Output the (X, Y) coordinate of the center of the cell containing the given text.  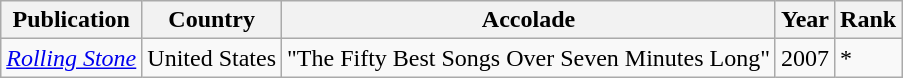
"The Fifty Best Songs Over Seven Minutes Long" (529, 58)
* (868, 58)
Rolling Stone (72, 58)
Publication (72, 20)
Accolade (529, 20)
United States (212, 58)
Year (804, 20)
Country (212, 20)
Rank (868, 20)
2007 (804, 58)
